Pinpoint the cell where the given text exists, returning its [X, Y] midpoint coordinate. 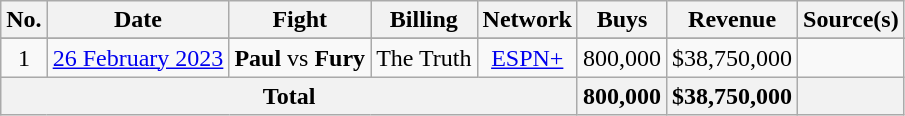
Network [527, 20]
No. [24, 20]
Billing [424, 20]
The Truth [424, 58]
ESPN+ [527, 58]
Date [138, 20]
Buys [622, 20]
Total [290, 96]
Source(s) [852, 20]
Paul vs Fury [300, 58]
1 [24, 58]
Revenue [732, 20]
Fight [300, 20]
26 February 2023 [138, 58]
